Output the [X, Y] coordinate of the center of the cell containing the given text.  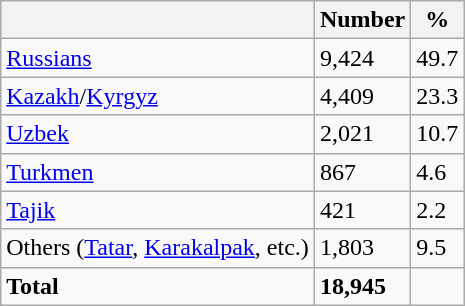
867 [362, 172]
9,424 [362, 58]
421 [362, 210]
Total [158, 286]
4.6 [438, 172]
Others (Tatar, Karakalpak, etc.) [158, 248]
Russians [158, 58]
49.7 [438, 58]
Uzbek [158, 134]
2.2 [438, 210]
Tajik [158, 210]
% [438, 20]
Turkmen [158, 172]
Number [362, 20]
10.7 [438, 134]
4,409 [362, 96]
18,945 [362, 286]
Kazakh/Kyrgyz [158, 96]
23.3 [438, 96]
2,021 [362, 134]
1,803 [362, 248]
9.5 [438, 248]
